Provide the (x, y) coordinate of the cell's center where the given text is located.  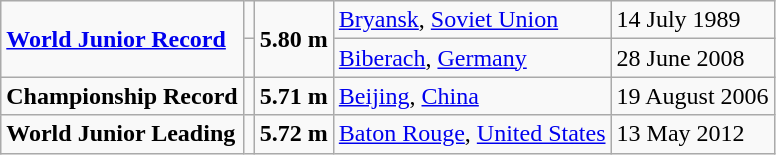
19 August 2006 (692, 96)
Baton Rouge, United States (472, 134)
Biberach, Germany (472, 58)
5.80 m (294, 39)
28 June 2008 (692, 58)
13 May 2012 (692, 134)
World Junior Leading (122, 134)
Bryansk, Soviet Union (472, 20)
5.71 m (294, 96)
5.72 m (294, 134)
Beijing, China (472, 96)
14 July 1989 (692, 20)
Championship Record (122, 96)
World Junior Record (122, 39)
